Capture the cell that displays the provided text and extract its [x, y] central coordinate. 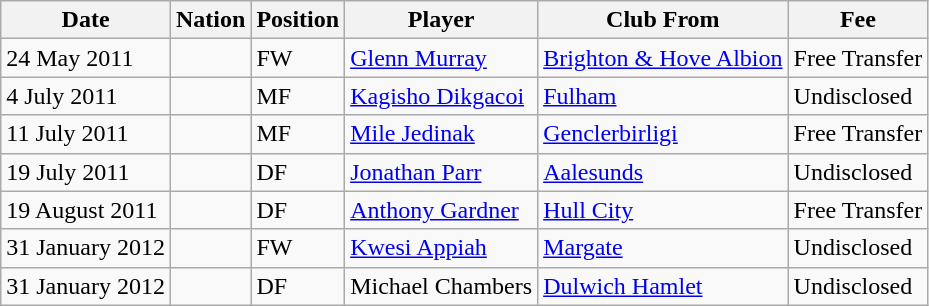
Kwesi Appiah [442, 248]
Kagisho Dikgacoi [442, 96]
Date [86, 20]
Jonathan Parr [442, 172]
Anthony Gardner [442, 210]
Fee [858, 20]
19 July 2011 [86, 172]
Glenn Murray [442, 58]
Dulwich Hamlet [663, 286]
Michael Chambers [442, 286]
24 May 2011 [86, 58]
Hull City [663, 210]
Player [442, 20]
Brighton & Hove Albion [663, 58]
Aalesunds [663, 172]
Mile Jedinak [442, 134]
Nation [210, 20]
Club From [663, 20]
Position [298, 20]
Margate [663, 248]
11 July 2011 [86, 134]
Fulham [663, 96]
4 July 2011 [86, 96]
Genclerbirligi [663, 134]
19 August 2011 [86, 210]
